Scan for the cell matching the given text and deliver its (X, Y) coordinate at center. 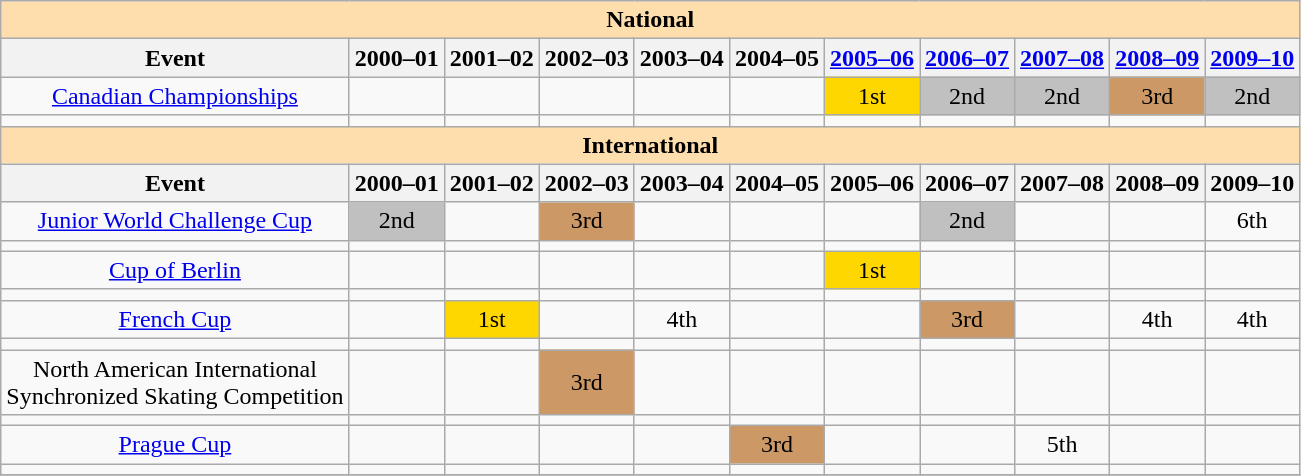
Junior World Challenge Cup (175, 221)
5th (1062, 445)
International (650, 145)
Canadian Championships (175, 96)
6th (1252, 221)
Prague Cup (175, 445)
North American InternationalSynchronized Skating Competition (175, 382)
National (650, 20)
Cup of Berlin (175, 270)
French Cup (175, 319)
